Capture the cell that displays the provided text and extract its (x, y) central coordinate. 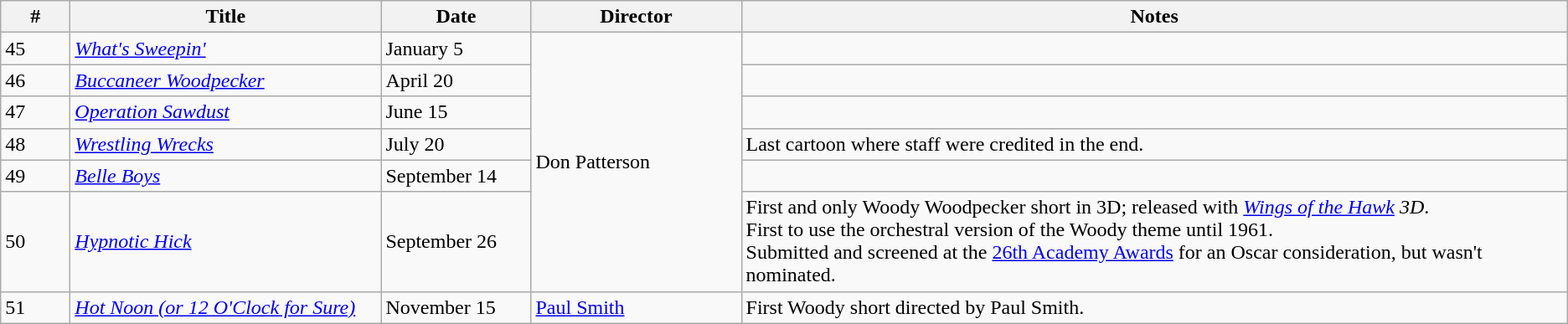
48 (35, 144)
Title (226, 17)
First Woody short directed by Paul Smith. (1154, 307)
September 14 (456, 176)
January 5 (456, 49)
September 26 (456, 241)
# (35, 17)
April 20 (456, 80)
47 (35, 112)
Notes (1154, 17)
51 (35, 307)
Operation Sawdust (226, 112)
Director (637, 17)
Wrestling Wrecks (226, 144)
July 20 (456, 144)
Buccaneer Woodpecker (226, 80)
50 (35, 241)
What's Sweepin' (226, 49)
Hot Noon (or 12 O'Clock for Sure) (226, 307)
45 (35, 49)
49 (35, 176)
June 15 (456, 112)
Date (456, 17)
Belle Boys (226, 176)
Last cartoon where staff were credited in the end. (1154, 144)
November 15 (456, 307)
Paul Smith (637, 307)
46 (35, 80)
Don Patterson (637, 162)
Hypnotic Hick (226, 241)
